Provide the (x, y) coordinate of the cell's center where the given text is located.  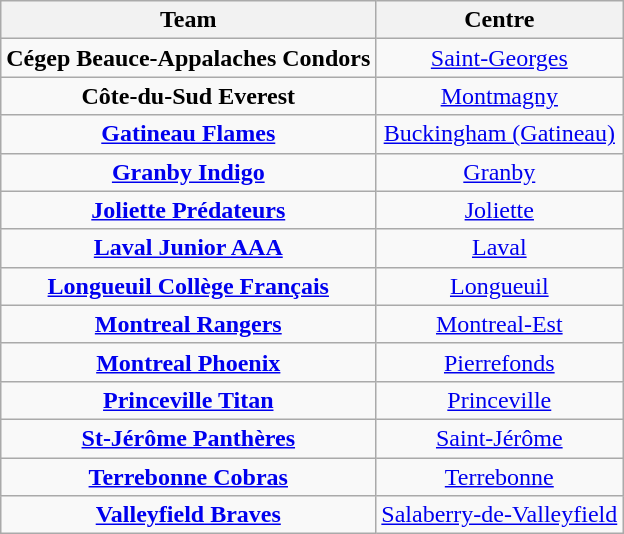
Longueuil (500, 286)
Montreal Rangers (188, 324)
Montreal Phoenix (188, 362)
Granby Indigo (188, 172)
Terrebonne Cobras (188, 477)
Longueuil Collège Français (188, 286)
Saint-Jérôme (500, 438)
Centre (500, 20)
Granby (500, 172)
Princeville Titan (188, 400)
Terrebonne (500, 477)
Salaberry-de-Valleyfield (500, 515)
St-Jérôme Panthères (188, 438)
Team (188, 20)
Cégep Beauce-Appalaches Condors (188, 58)
Montmagny (500, 96)
Montreal-Est (500, 324)
Laval Junior AAA (188, 248)
Côte-du-Sud Everest (188, 96)
Buckingham (Gatineau) (500, 134)
Valleyfield Braves (188, 515)
Gatineau Flames (188, 134)
Princeville (500, 400)
Pierrefonds (500, 362)
Saint-Georges (500, 58)
Joliette (500, 210)
Joliette Prédateurs (188, 210)
Laval (500, 248)
